Locate the cell with the specified text and output its [x, y] center coordinate. 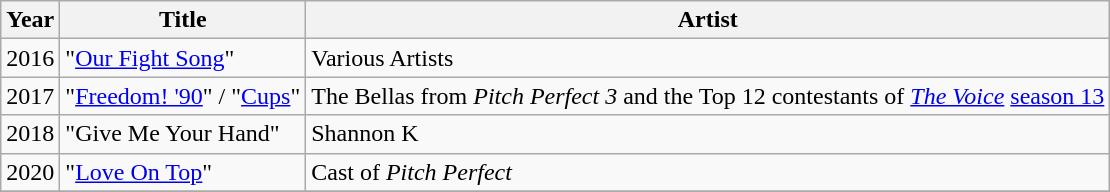
2020 [30, 172]
Year [30, 20]
"Freedom! '90" / "Cups" [183, 96]
2017 [30, 96]
2016 [30, 58]
"Love On Top" [183, 172]
The Bellas from Pitch Perfect 3 and the Top 12 contestants of The Voice season 13 [708, 96]
Artist [708, 20]
Shannon K [708, 134]
"Our Fight Song" [183, 58]
Various Artists [708, 58]
2018 [30, 134]
Title [183, 20]
Cast of Pitch Perfect [708, 172]
"Give Me Your Hand" [183, 134]
